Determine the (x, y) coordinate at the center of the cell enclosing the given text.  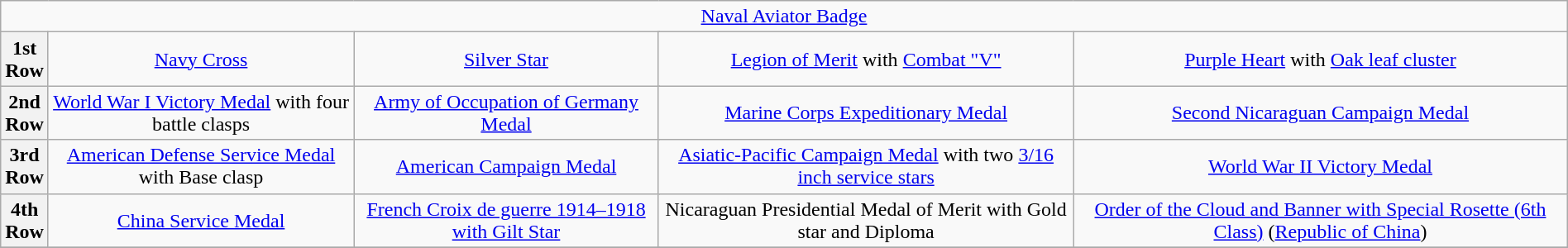
Second Nicaraguan Campaign Medal (1321, 112)
World War I Victory Medal with four battle clasps (200, 112)
4th Row (25, 220)
Order of the Cloud and Banner with Special Rosette (6th Class) (Republic of China) (1321, 220)
American Campaign Medal (506, 167)
Naval Aviator Badge (784, 17)
Purple Heart with Oak leaf cluster (1321, 60)
Legion of Merit with Combat "V" (865, 60)
3rd Row (25, 167)
Silver Star (506, 60)
Marine Corps Expeditionary Medal (865, 112)
American Defense Service Medal with Base clasp (200, 167)
Navy Cross (200, 60)
China Service Medal (200, 220)
2nd Row (25, 112)
French Croix de guerre 1914–1918 with Gilt Star (506, 220)
Nicaraguan Presidential Medal of Merit with Gold star and Diploma (865, 220)
World War II Victory Medal (1321, 167)
Asiatic-Pacific Campaign Medal with two 3/16 inch service stars (865, 167)
1st Row (25, 60)
Army of Occupation of Germany Medal (506, 112)
